Provide the [x, y] coordinate of the cell's center where the given text is located.  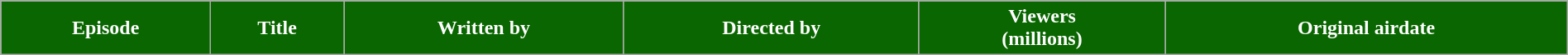
Title [278, 28]
Written by [485, 28]
Directed by [771, 28]
Viewers(millions) [1042, 28]
Original airdate [1366, 28]
Episode [106, 28]
